Find where the given text appears and provide that cell's center as (x, y) coordinate. 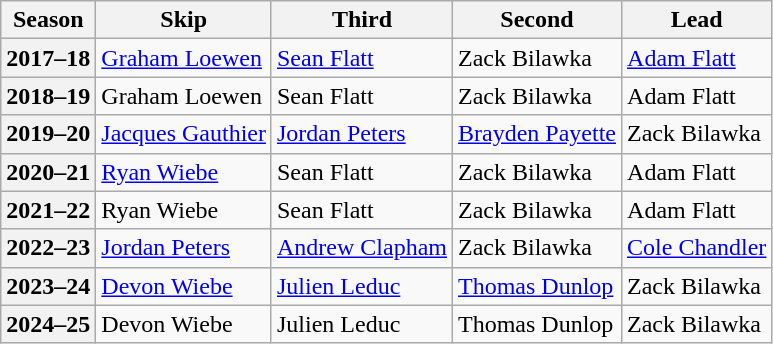
Season (48, 20)
2024–25 (48, 324)
Skip (184, 20)
Andrew Clapham (362, 248)
Lead (697, 20)
Cole Chandler (697, 248)
2022–23 (48, 248)
Jacques Gauthier (184, 134)
2023–24 (48, 286)
2018–19 (48, 96)
2021–22 (48, 210)
Second (538, 20)
2017–18 (48, 58)
Third (362, 20)
Brayden Payette (538, 134)
2020–21 (48, 172)
2019–20 (48, 134)
